Output the (x, y) coordinate of the center of the cell containing the given text.  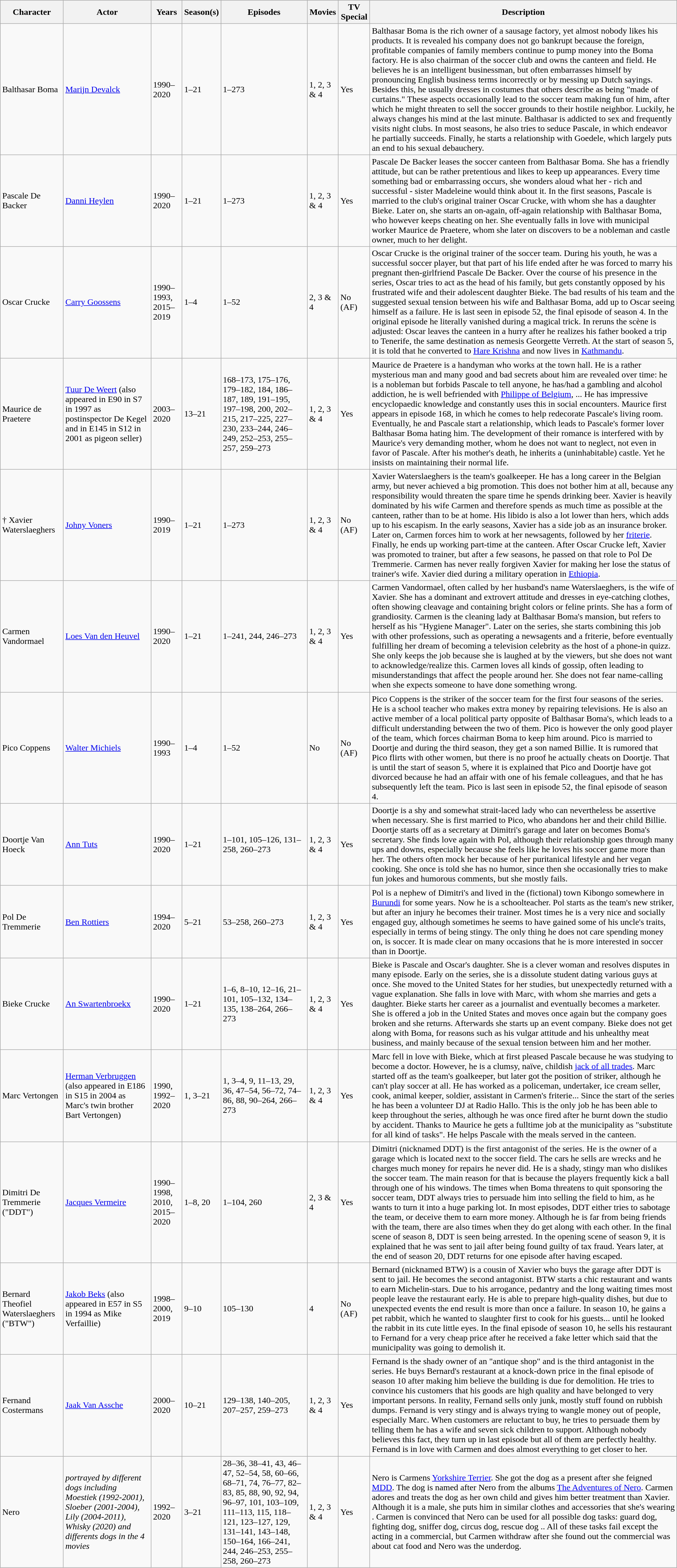
Ben Rottiers (107, 922)
10–21 (202, 1406)
1990–2019 (167, 525)
Jakob Beks (also appeared in E57 in S5 in 1994 as Mike Verfaillie) (107, 1309)
Tuur De Weert (also appeared in E90 in S7 in 1997 as postinspector De Kegel and in E145 in S12 in 2001 as pigeon seller) (107, 414)
1–104, 260 (264, 1202)
Season(s) (202, 12)
168–173, 175–176, 179–182, 184, 186–187, 189, 191–195, 197–198, 200, 202–215, 217–225, 227–230, 233–244, 246–249, 252–253, 255–257, 259–273 (264, 414)
1990–1998, 2010, 2015–2020 (167, 1202)
Marc Vertongen (32, 1095)
Loes Van den Heuvel (107, 636)
1992–2020 (167, 1512)
1–8, 20 (202, 1202)
4 (323, 1309)
1994–2020 (167, 922)
105–130 (264, 1309)
1–101, 105–126, 131–258, 260–273 (264, 845)
Jacques Vermeire (107, 1202)
Oscar Crucke (32, 302)
2003–2020 (167, 414)
9–10 (202, 1309)
13–21 (202, 414)
Johny Voners (107, 525)
129–138, 140–205, 207–257, 259–273 (264, 1406)
1990–1993, 2015–2019 (167, 302)
1–241, 244, 246–273 (264, 636)
Description (524, 12)
Maurice de Praetere (32, 414)
Bernard Theofiel Waterslaeghers ("BTW") (32, 1309)
† Xavier Waterslaeghers (32, 525)
An Swartenbroekx (107, 1004)
Jaak Van Assche (107, 1406)
Danni Heylen (107, 201)
Movies (323, 12)
Years (167, 12)
Doortje Van Hoeck (32, 845)
Actor (107, 12)
No (323, 748)
53–258, 260–273 (264, 922)
1, 3–21 (202, 1095)
Pico Coppens (32, 748)
1990, 1992–2020 (167, 1095)
Nero (32, 1512)
2000–2020 (167, 1406)
portrayed by different dogs including Moestiek (1992-2001), Sloeber (2001-2004), Lily (2004-2011), Whisky (2020) and differents dogs in the 4 movies (107, 1512)
1, 3–4, 9, 11–13, 29, 36, 47–54, 56–72, 74–86, 88, 90–264, 266–273 (264, 1095)
Bieke Crucke (32, 1004)
Herman Verbruggen (also appeared in E186 in S15 in 2004 as Marc's twin brother Bart Vertongen) (107, 1095)
Balthasar Boma (32, 89)
Carry Goossens (107, 302)
Pol De Tremmerie (32, 922)
Walter Michiels (107, 748)
Character (32, 12)
1990–1993 (167, 748)
Fernand Costermans (32, 1406)
TV Special (354, 12)
1998–2000, 2019 (167, 1309)
Dimitri De Tremmerie ("DDT") (32, 1202)
Pascale De Backer (32, 201)
Ann Tuts (107, 845)
5–21 (202, 922)
Marijn Devalck (107, 89)
3–21 (202, 1512)
1–6, 8–10, 12–16, 21–101, 105–132, 134–135, 138–264, 266–273 (264, 1004)
Carmen Vandormael (32, 636)
Episodes (264, 12)
